Locate the cell with the specified text and output its [X, Y] center coordinate. 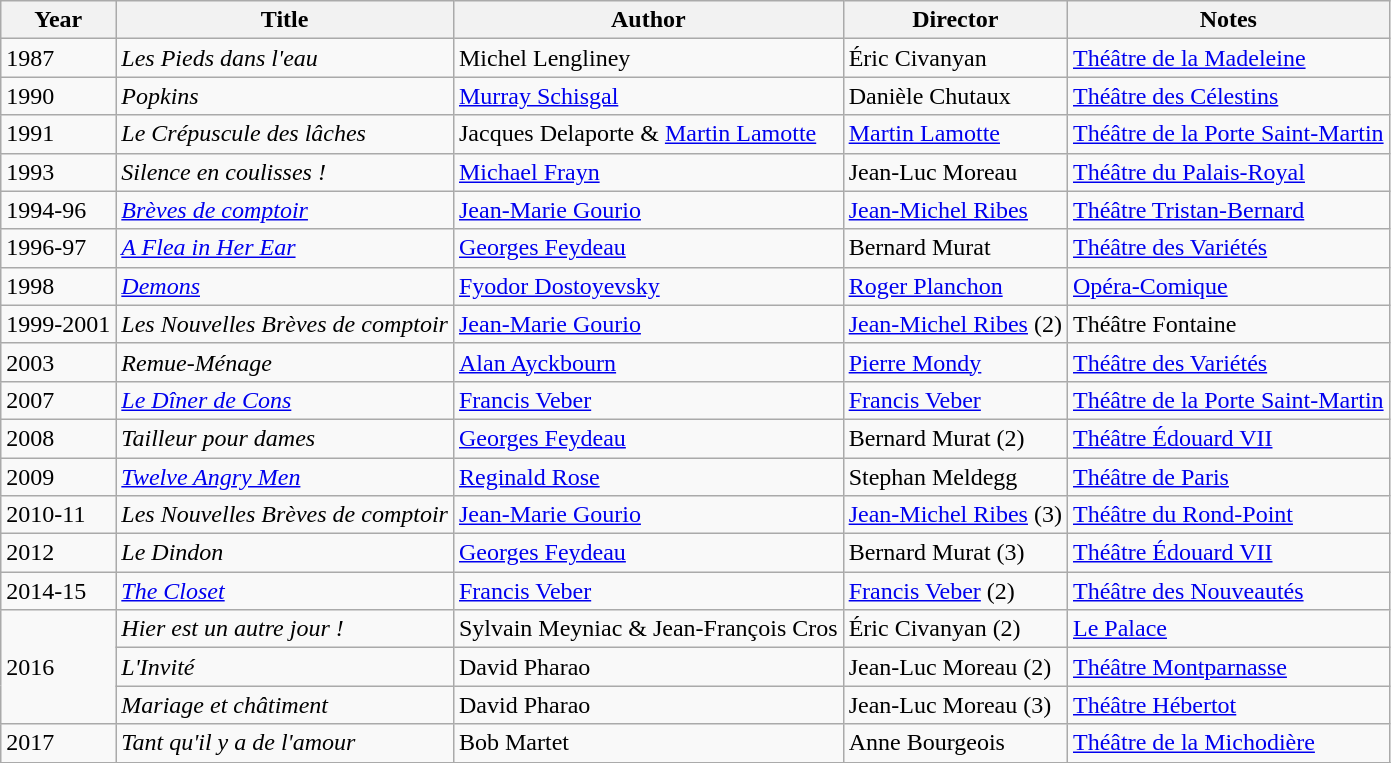
Remue-Ménage [285, 362]
Author [648, 20]
Théâtre des Célestins [1228, 96]
Twelve Angry Men [285, 477]
Bernard Murat [955, 248]
Demons [285, 286]
Théâtre du Rond-Point [1228, 515]
1998 [58, 286]
Jean-Michel Ribes [955, 210]
Brèves de comptoir [285, 210]
Anne Bourgeois [955, 743]
Sylvain Meyniac & Jean-François Cros [648, 629]
Roger Planchon [955, 286]
Alan Ayckbourn [648, 362]
Mariage et châtiment [285, 705]
Bernard Murat (2) [955, 438]
Tailleur pour dames [285, 438]
Théâtre Montparnasse [1228, 667]
Jean-Michel Ribes (2) [955, 324]
1994-96 [58, 210]
Le Dîner de Cons [285, 400]
Théâtre de la Michodière [1228, 743]
Popkins [285, 96]
Francis Veber (2) [955, 591]
Théâtre de Paris [1228, 477]
Les Pieds dans l'eau [285, 58]
1987 [58, 58]
Fyodor Dostoyevsky [648, 286]
2016 [58, 667]
2014-15 [58, 591]
Jean-Luc Moreau (2) [955, 667]
Notes [1228, 20]
Théâtre des Nouveautés [1228, 591]
Jean-Michel Ribes (3) [955, 515]
Director [955, 20]
2010-11 [58, 515]
L'Invité [285, 667]
Opéra-Comique [1228, 286]
Year [58, 20]
Tant qu'il y a de l'amour [285, 743]
Le Crépuscule des lâches [285, 134]
Stephan Meldegg [955, 477]
Silence en coulisses ! [285, 172]
2017 [58, 743]
Le Palace [1228, 629]
Jacques Delaporte & Martin Lamotte [648, 134]
The Closet [285, 591]
Jean-Luc Moreau (3) [955, 705]
Bob Martet [648, 743]
Théâtre Fontaine [1228, 324]
Michel Lengliney [648, 58]
Éric Civanyan (2) [955, 629]
2012 [58, 553]
1990 [58, 96]
Pierre Mondy [955, 362]
Hier est un autre jour ! [285, 629]
1996-97 [58, 248]
2009 [58, 477]
Éric Civanyan [955, 58]
2008 [58, 438]
2007 [58, 400]
Théâtre Hébertot [1228, 705]
Danièle Chutaux [955, 96]
Reginald Rose [648, 477]
1993 [58, 172]
Murray Schisgal [648, 96]
Michael Frayn [648, 172]
2003 [58, 362]
1991 [58, 134]
1999-2001 [58, 324]
A Flea in Her Ear [285, 248]
Théâtre du Palais-Royal [1228, 172]
Martin Lamotte [955, 134]
Title [285, 20]
Théâtre Tristan-Bernard [1228, 210]
Bernard Murat (3) [955, 553]
Théâtre de la Madeleine [1228, 58]
Le Dindon [285, 553]
Jean-Luc Moreau [955, 172]
